Detect which cell encompasses the target text, then output its [X, Y] center coordinate. 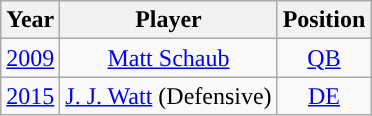
2009 [30, 58]
Player [168, 20]
DE [324, 96]
QB [324, 58]
Year [30, 20]
Position [324, 20]
J. J. Watt (Defensive) [168, 96]
Matt Schaub [168, 58]
2015 [30, 96]
